Find where the given text appears and provide that cell's center as [x, y] coordinate. 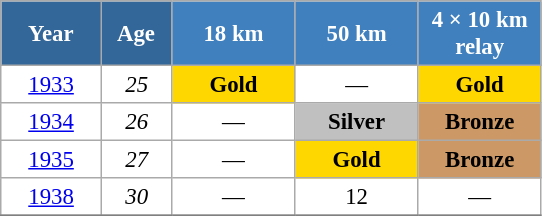
18 km [234, 34]
Silver [356, 122]
30 [136, 197]
1934 [52, 122]
4 × 10 km relay [480, 34]
1935 [52, 160]
Age [136, 34]
25 [136, 85]
Year [52, 34]
26 [136, 122]
12 [356, 197]
27 [136, 160]
50 km [356, 34]
1938 [52, 197]
1933 [52, 85]
